Find where the given text appears and provide that cell's center as (x, y) coordinate. 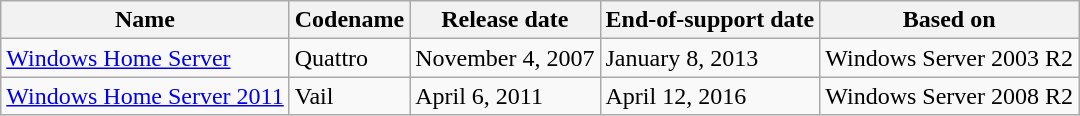
Codename (349, 20)
Windows Home Server 2011 (145, 96)
Name (145, 20)
Windows Server 2008 R2 (950, 96)
Windows Home Server (145, 58)
April 6, 2011 (505, 96)
Vail (349, 96)
Release date (505, 20)
November 4, 2007 (505, 58)
April 12, 2016 (710, 96)
Quattro (349, 58)
January 8, 2013 (710, 58)
Based on (950, 20)
Windows Server 2003 R2 (950, 58)
End-of-support date (710, 20)
